Locate the cell with the specified text and output its (x, y) center coordinate. 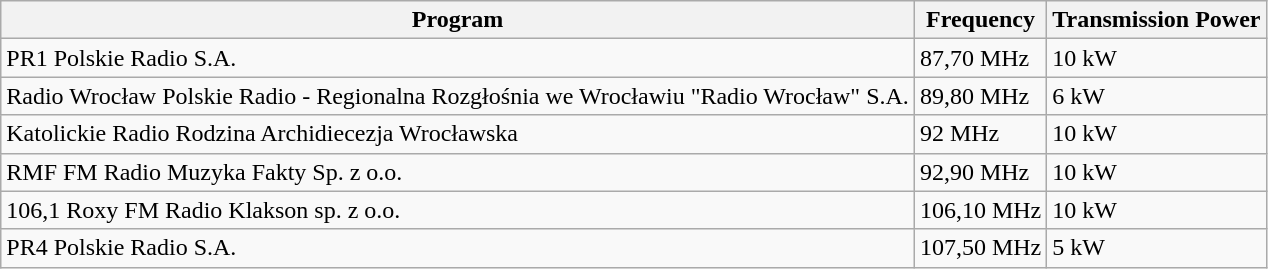
Transmission Power (1156, 20)
RMF FM Radio Muzyka Fakty Sp. z o.o. (458, 172)
PR1 Polskie Radio S.A. (458, 58)
Program (458, 20)
Katolickie Radio Rodzina Archidiecezja Wrocławska (458, 134)
87,70 MHz (980, 58)
106,10 MHz (980, 210)
106,1 Roxy FM Radio Klakson sp. z o.o. (458, 210)
89,80 MHz (980, 96)
92,90 MHz (980, 172)
6 kW (1156, 96)
PR4 Polskie Radio S.A. (458, 248)
92 MHz (980, 134)
Frequency (980, 20)
5 kW (1156, 248)
Radio Wrocław Polskie Radio - Regionalna Rozgłośnia we Wrocławiu "Radio Wrocław" S.A. (458, 96)
107,50 MHz (980, 248)
